Return the (x, y) coordinate for the center point of the cell that contains the specified text.  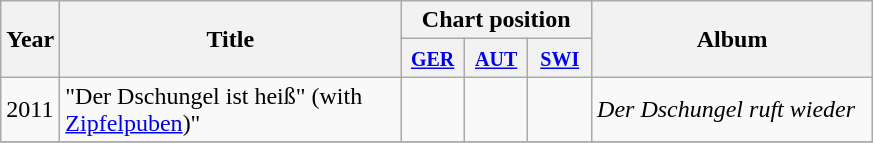
Chart position (496, 20)
AUT (496, 58)
Title (230, 39)
2011 (30, 110)
Year (30, 39)
Der Dschungel ruft wieder (732, 110)
"Der Dschungel ist heiß" (with Zipfelpuben)" (230, 110)
Album (732, 39)
GER (433, 58)
SWI (560, 58)
